Search for the cell housing the specified text and yield its (X, Y) center coordinate. 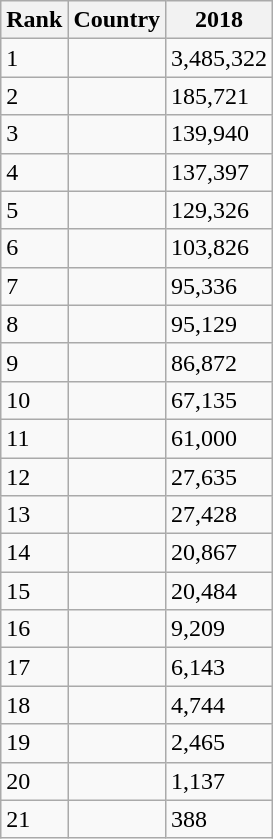
11 (34, 438)
2,465 (220, 743)
4 (34, 172)
1 (34, 58)
12 (34, 477)
21 (34, 819)
129,326 (220, 210)
61,000 (220, 438)
6 (34, 248)
20,867 (220, 553)
388 (220, 819)
6,143 (220, 667)
17 (34, 667)
7 (34, 286)
20 (34, 781)
4,744 (220, 705)
3,485,322 (220, 58)
67,135 (220, 400)
15 (34, 591)
10 (34, 400)
3 (34, 134)
86,872 (220, 362)
9 (34, 362)
5 (34, 210)
Country (117, 20)
185,721 (220, 96)
137,397 (220, 172)
95,129 (220, 324)
18 (34, 705)
2 (34, 96)
16 (34, 629)
19 (34, 743)
27,428 (220, 515)
9,209 (220, 629)
27,635 (220, 477)
139,940 (220, 134)
13 (34, 515)
Rank (34, 20)
103,826 (220, 248)
2018 (220, 20)
95,336 (220, 286)
8 (34, 324)
20,484 (220, 591)
14 (34, 553)
1,137 (220, 781)
